Find where the given text appears and provide that cell's center as (X, Y) coordinate. 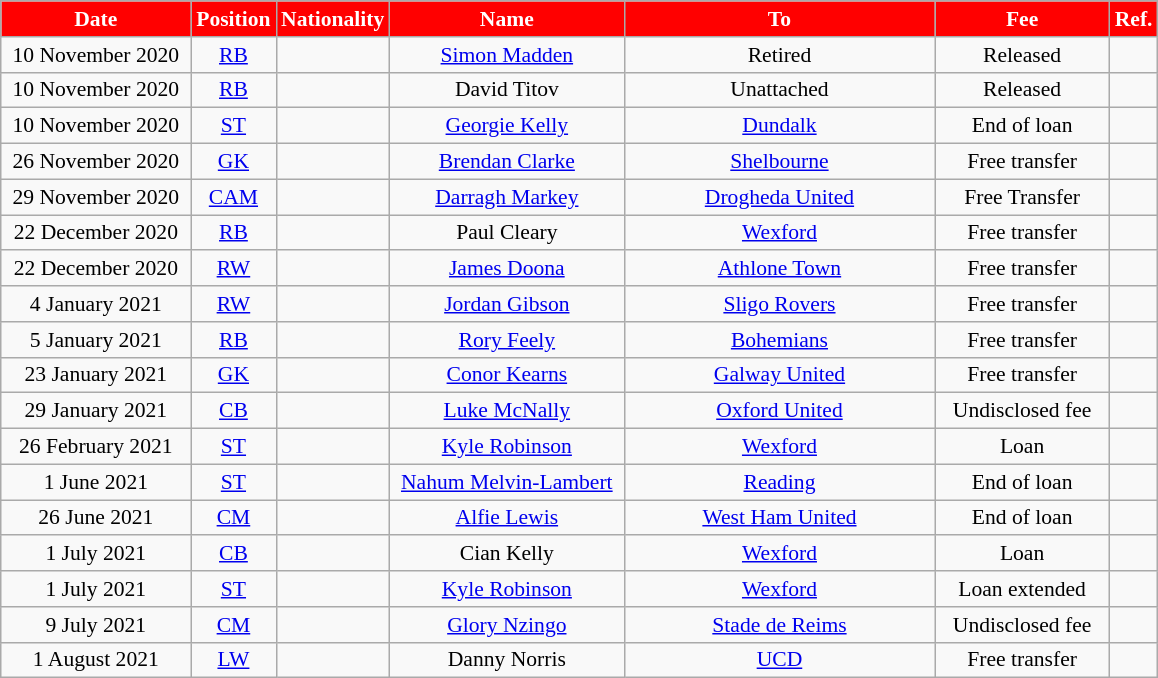
Galway United (779, 375)
Nahum Melvin-Lambert (506, 482)
26 February 2021 (96, 447)
Reading (779, 482)
Ref. (1134, 19)
26 November 2020 (96, 162)
Date (96, 19)
Drogheda United (779, 197)
1 August 2021 (96, 660)
23 January 2021 (96, 375)
Luke McNally (506, 411)
Darragh Markey (506, 197)
Athlone Town (779, 269)
26 June 2021 (96, 518)
Cian Kelly (506, 554)
5 January 2021 (96, 340)
UCD (779, 660)
Alfie Lewis (506, 518)
Unattached (779, 90)
Loan extended (1022, 589)
David Titov (506, 90)
Georgie Kelly (506, 126)
LW (234, 660)
29 January 2021 (96, 411)
Fee (1022, 19)
29 November 2020 (96, 197)
Shelbourne (779, 162)
Brendan Clarke (506, 162)
CAM (234, 197)
To (779, 19)
4 January 2021 (96, 304)
Name (506, 19)
Jordan Gibson (506, 304)
Rory Feely (506, 340)
Conor Kearns (506, 375)
9 July 2021 (96, 625)
Glory Nzingo (506, 625)
West Ham United (779, 518)
Retired (779, 55)
Danny Norris (506, 660)
Simon Madden (506, 55)
1 June 2021 (96, 482)
Oxford United (779, 411)
Bohemians (779, 340)
Free Transfer (1022, 197)
Dundalk (779, 126)
Position (234, 19)
Paul Cleary (506, 233)
Nationality (332, 19)
Sligo Rovers (779, 304)
James Doona (506, 269)
Stade de Reims (779, 625)
